Provide the [X, Y] coordinate of the cell's center where the given text is located.  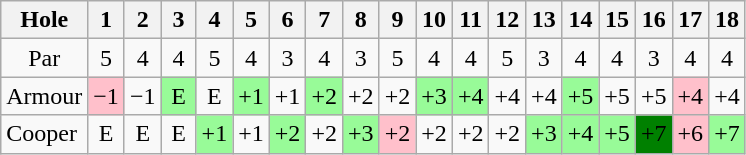
1 [106, 20]
11 [470, 20]
15 [618, 20]
10 [434, 20]
18 [728, 20]
8 [362, 20]
9 [398, 20]
Cooper [44, 134]
+6 [690, 134]
14 [580, 20]
Hole [44, 20]
Armour [44, 96]
Par [44, 58]
7 [324, 20]
6 [288, 20]
12 [508, 20]
13 [544, 20]
2 [142, 20]
17 [690, 20]
16 [654, 20]
